Extract the (x, y) coordinate from the center of the cell holding the provided text.  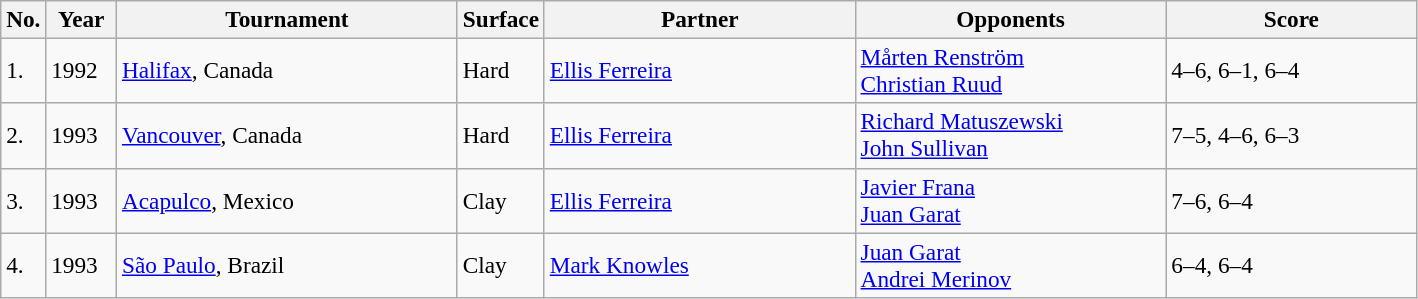
1992 (82, 70)
São Paulo, Brazil (288, 264)
1. (24, 70)
7–5, 4–6, 6–3 (1292, 136)
Vancouver, Canada (288, 136)
2. (24, 136)
Mark Knowles (700, 264)
Halifax, Canada (288, 70)
Mårten Renström Christian Ruud (1010, 70)
Acapulco, Mexico (288, 200)
7–6, 6–4 (1292, 200)
Partner (700, 19)
6–4, 6–4 (1292, 264)
Surface (500, 19)
Tournament (288, 19)
3. (24, 200)
4. (24, 264)
Juan Garat Andrei Merinov (1010, 264)
4–6, 6–1, 6–4 (1292, 70)
Year (82, 19)
Richard Matuszewski John Sullivan (1010, 136)
Score (1292, 19)
Javier Frana Juan Garat (1010, 200)
No. (24, 19)
Opponents (1010, 19)
